From the cell containing the given text, extract its center point as [X, Y] coordinate. 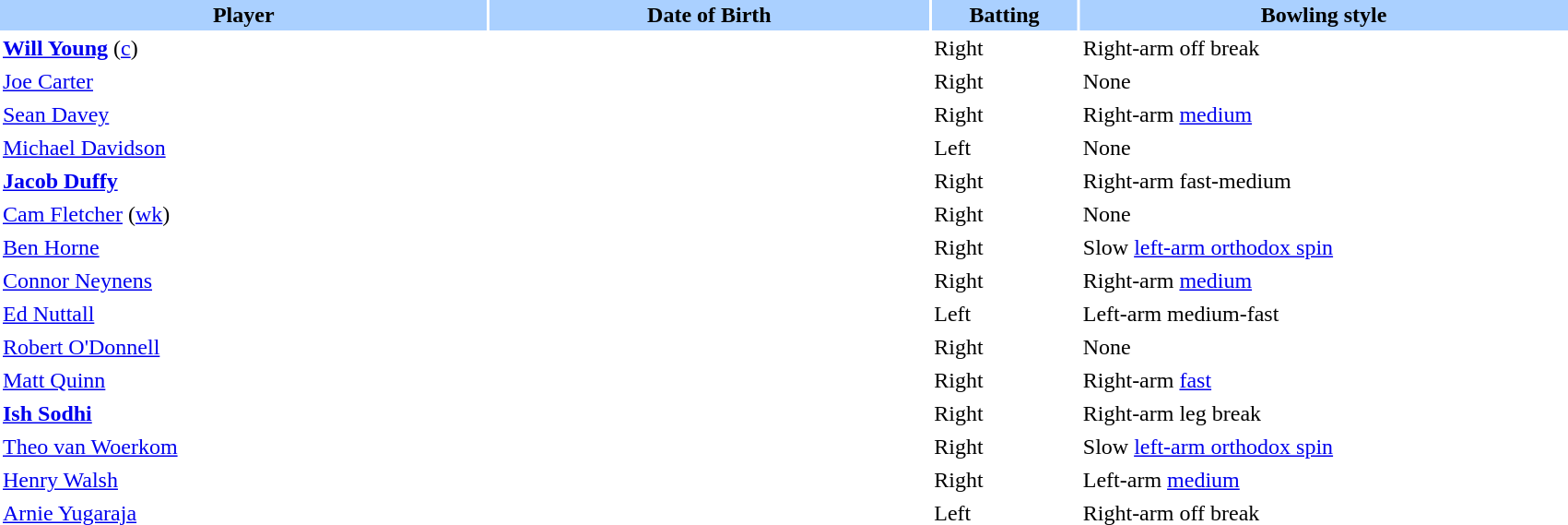
Robert O'Donnell [243, 347]
Ben Horne [243, 247]
Date of Birth [710, 15]
Michael Davidson [243, 148]
Player [243, 15]
Joe Carter [243, 81]
Theo van Woerkom [243, 447]
Jacob Duffy [243, 181]
Will Young (c) [243, 48]
Right-arm off break [1324, 48]
Right-arm fast [1324, 380]
Cam Fletcher (wk) [243, 214]
Right-arm fast-medium [1324, 181]
Henry Walsh [243, 480]
Left-arm medium-fast [1324, 314]
Matt Quinn [243, 380]
Sean Davey [243, 114]
Ed Nuttall [243, 314]
Ish Sodhi [243, 413]
Right-arm leg break [1324, 413]
Batting [1005, 15]
Bowling style [1324, 15]
Connor Neynens [243, 280]
Left-arm medium [1324, 480]
